Extract the [X, Y] coordinate from the center of the cell holding the provided text.  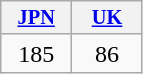
185 [36, 53]
86 [108, 53]
JPN [36, 18]
UK [108, 18]
